Pinpoint the cell where the given text exists, returning its (X, Y) midpoint coordinate. 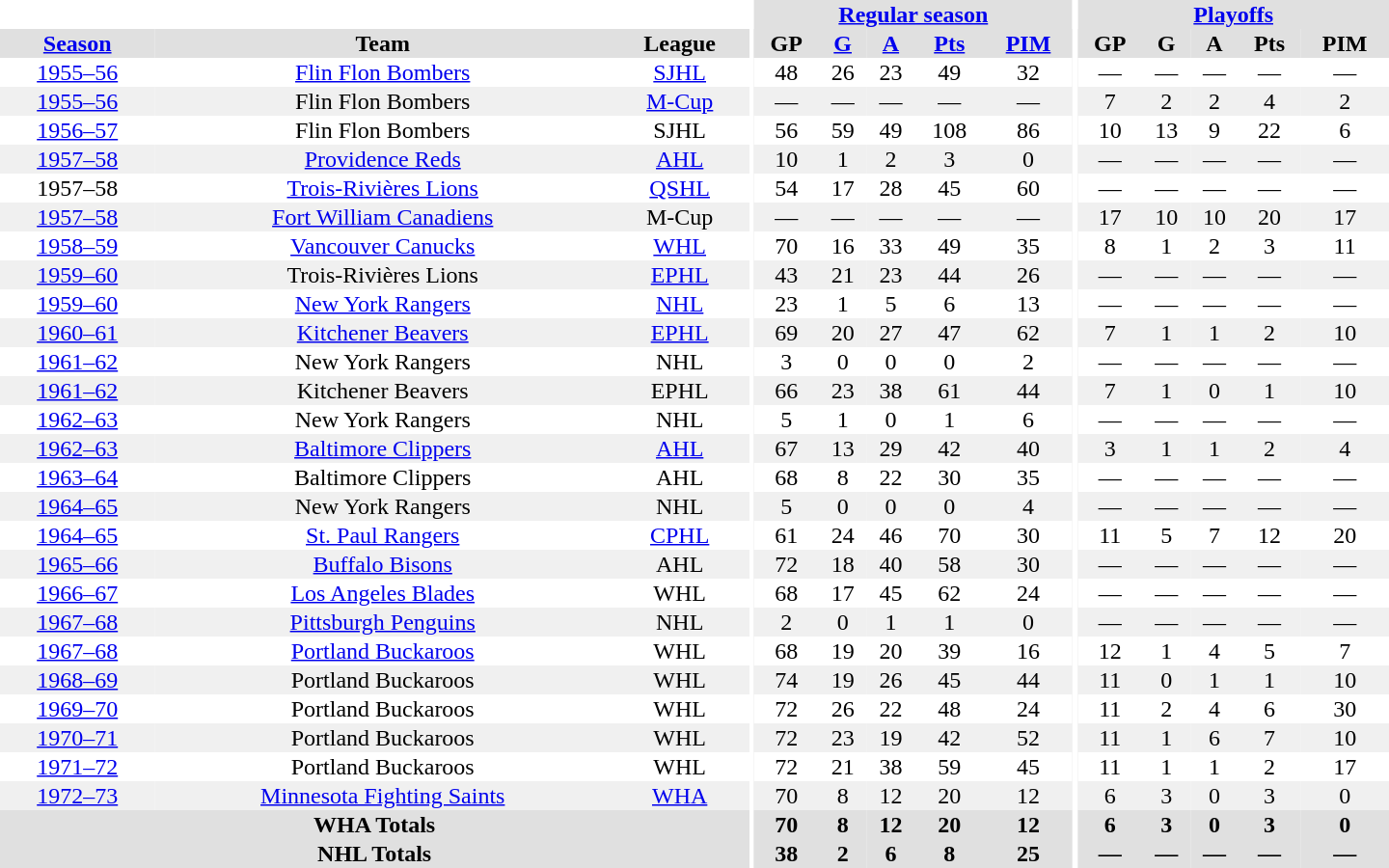
56 (787, 130)
25 (1028, 854)
1972–73 (77, 796)
1956–57 (77, 130)
Regular season (913, 14)
29 (891, 448)
CPHL (679, 535)
9 (1214, 130)
1971–72 (77, 767)
54 (787, 188)
66 (787, 391)
QSHL (679, 188)
WHA Totals (374, 825)
WHA (679, 796)
Los Angeles Blades (382, 593)
1963–64 (77, 477)
27 (891, 333)
Buffalo Bisons (382, 564)
Team (382, 43)
74 (787, 680)
86 (1028, 130)
18 (843, 564)
46 (891, 535)
32 (1028, 72)
Fort William Canadiens (382, 217)
1965–66 (77, 564)
108 (949, 130)
League (679, 43)
60 (1028, 188)
1969–70 (77, 709)
1966–67 (77, 593)
Playoffs (1233, 14)
52 (1028, 738)
1968–69 (77, 680)
1960–61 (77, 333)
NHL Totals (374, 854)
67 (787, 448)
Providence Reds (382, 159)
39 (949, 651)
47 (949, 333)
Vancouver Canucks (382, 246)
28 (891, 188)
1958–59 (77, 246)
33 (891, 246)
1970–71 (77, 738)
43 (787, 275)
69 (787, 333)
Pittsburgh Penguins (382, 622)
St. Paul Rangers (382, 535)
Minnesota Fighting Saints (382, 796)
Season (77, 43)
58 (949, 564)
